Search for the cell housing the specified text and yield its (x, y) center coordinate. 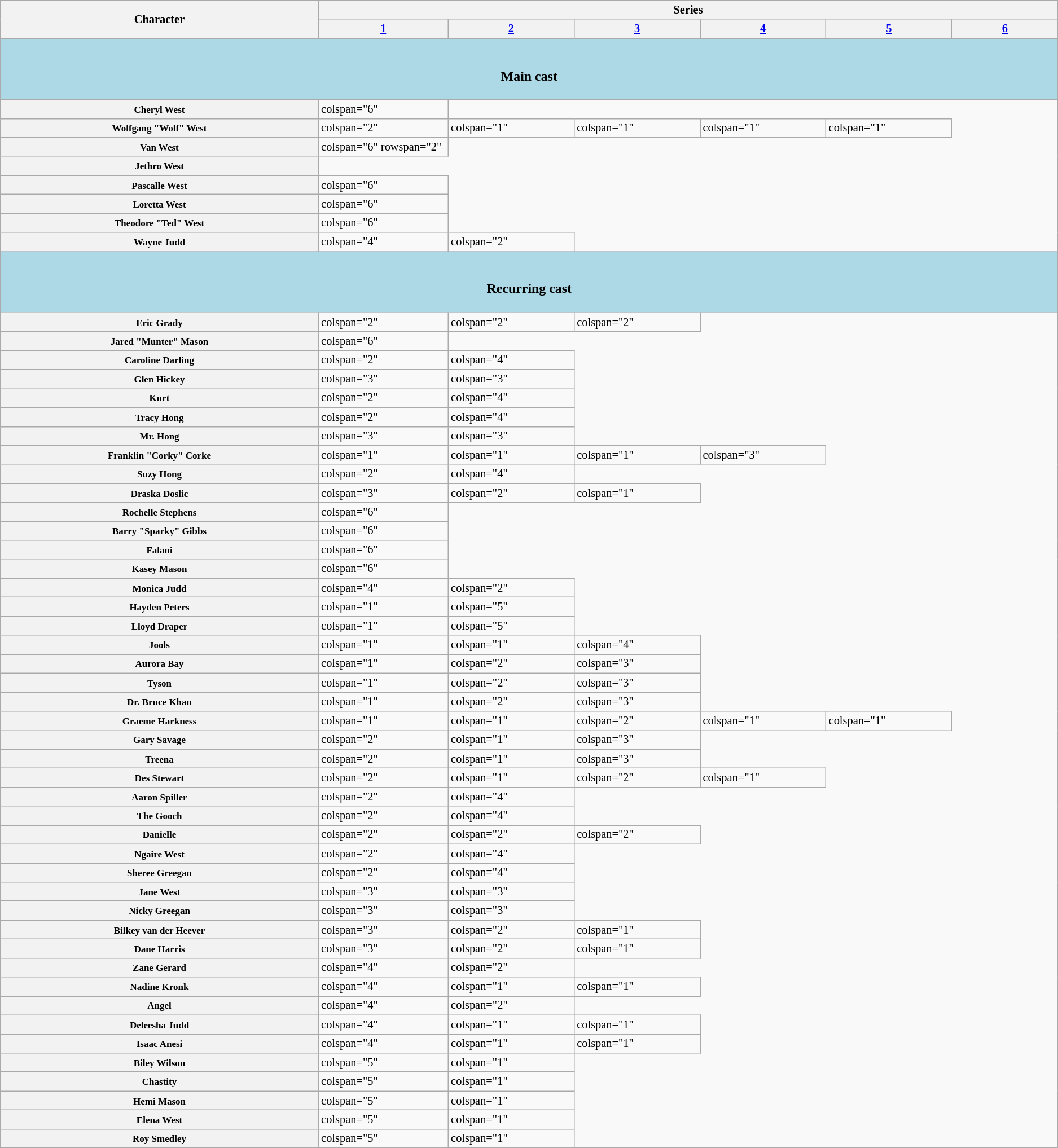
Monica Judd (160, 588)
The Gooch (160, 816)
Kurt (160, 398)
Mr. Hong (160, 436)
Nadine Kronk (160, 987)
Hemi Mason (160, 1101)
Caroline Darling (160, 360)
Main cast (529, 69)
Danielle (160, 834)
Gary Savage (160, 740)
Bilkey van der Heever (160, 930)
Jane West (160, 891)
Draska Doslic (160, 493)
Isaac Anesi (160, 1044)
Treena (160, 759)
Nicky Greegan (160, 911)
Aurora Bay (160, 663)
Wolfgang "Wolf" West (160, 128)
Jools (160, 645)
Character (160, 19)
Van West (160, 147)
6 (1005, 29)
Kasey Mason (160, 569)
Cheryl West (160, 109)
Hayden Peters (160, 606)
Aaron Spiller (160, 797)
Suzy Hong (160, 474)
Franklin "Corky" Corke (160, 455)
Zane Gerard (160, 967)
Chastity (160, 1081)
Theodore "Ted" West (160, 223)
Series (688, 10)
Lloyd Draper (160, 626)
Angel (160, 1005)
Pascalle West (160, 185)
Recurring cast (529, 281)
5 (889, 29)
Roy Smedley (160, 1138)
Eric Grady (160, 322)
Sheree Greegan (160, 873)
Dr. Bruce Khan (160, 702)
Deleesha Judd (160, 1024)
Tyson (160, 683)
Graeme Harkness (160, 720)
Barry "Sparky" Gibbs (160, 531)
Biley Wilson (160, 1062)
Des Stewart (160, 777)
Ngaire West (160, 854)
3 (636, 29)
4 (763, 29)
Dane Harris (160, 948)
Wayne Judd (160, 242)
1 (383, 29)
Glen Hickey (160, 379)
2 (511, 29)
Jared "Munter" Mason (160, 341)
Falani (160, 550)
Tracy Hong (160, 417)
Jethro West (160, 166)
colspan="6" rowspan="2" (383, 147)
Elena West (160, 1119)
Loretta West (160, 204)
Rochelle Stephens (160, 512)
